Search for the cell housing the specified text and yield its [x, y] center coordinate. 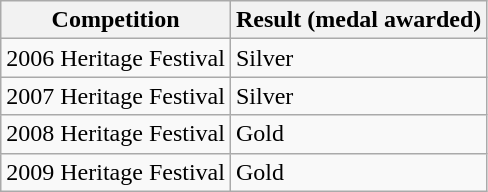
2008 Heritage Festival [116, 134]
2009 Heritage Festival [116, 172]
2007 Heritage Festival [116, 96]
2006 Heritage Festival [116, 58]
Competition [116, 20]
Result (medal awarded) [358, 20]
